Capture the cell that displays the provided text and extract its [X, Y] central coordinate. 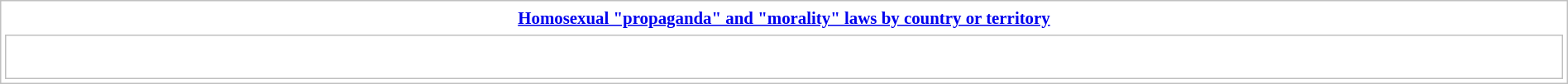
Homosexual "propaganda" and "morality" laws by country or territory [784, 18]
